Determine the [X, Y] coordinate at the center of the cell enclosing the given text.  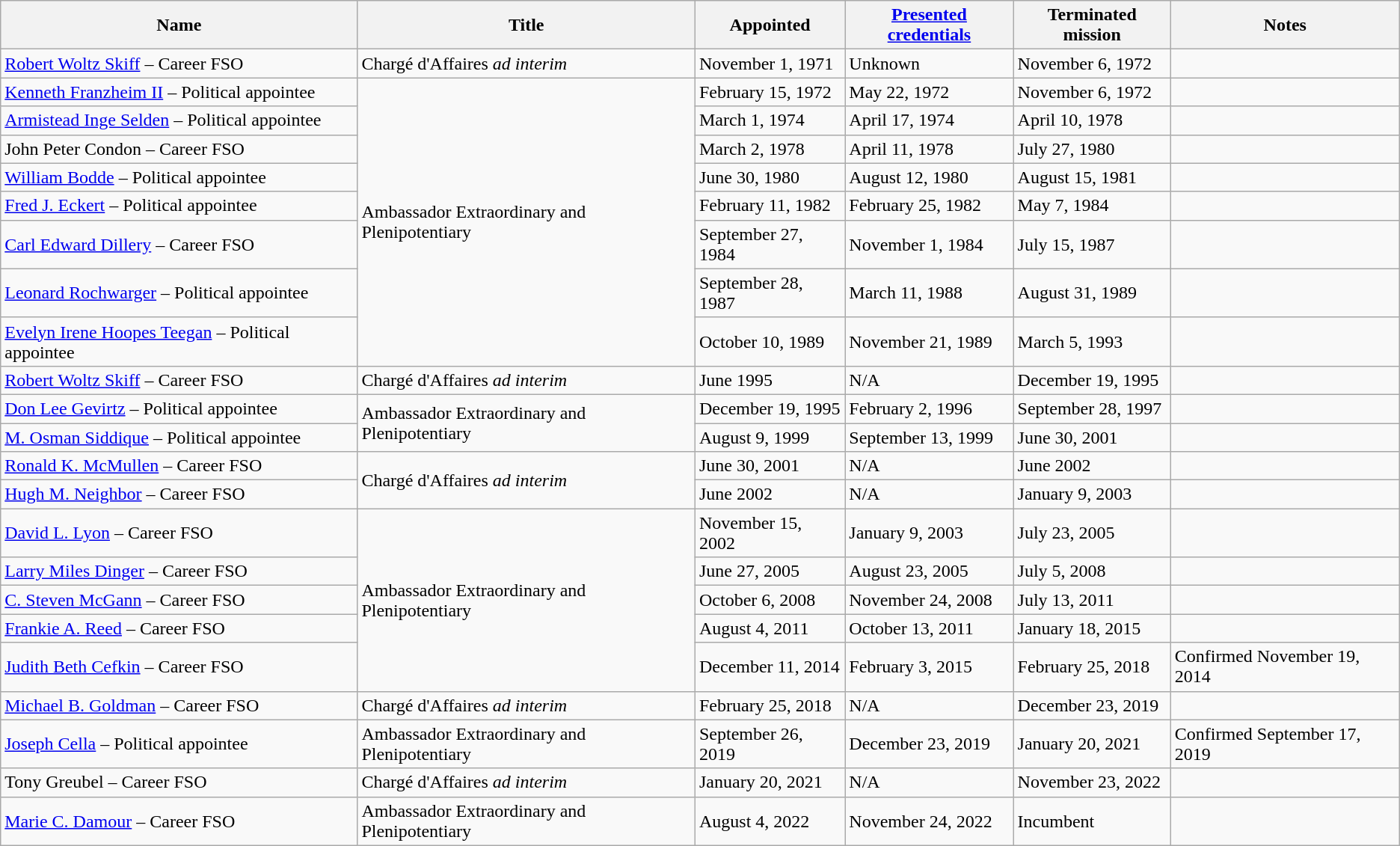
October 10, 1989 [770, 341]
July 15, 1987 [1092, 244]
June 27, 2005 [770, 571]
William Bodde – Political appointee [179, 177]
Confirmed November 19, 2014 [1285, 667]
September 28, 1987 [770, 293]
Kenneth Franzheim II – Political appointee [179, 92]
August 15, 1981 [1092, 177]
November 23, 2022 [1092, 782]
Incumbent [1092, 821]
Larry Miles Dinger – Career FSO [179, 571]
Michael B. Goldman – Career FSO [179, 705]
June 1995 [770, 380]
Terminated mission [1092, 25]
Frankie A. Reed – Career FSO [179, 628]
July 23, 2005 [1092, 533]
Tony Greubel – Career FSO [179, 782]
November 24, 2008 [929, 600]
Evelyn Irene Hoopes Teegan – Political appointee [179, 341]
August 12, 1980 [929, 177]
September 26, 2019 [770, 744]
Don Lee Gevirtz – Political appointee [179, 408]
August 4, 2011 [770, 628]
Name [179, 25]
August 9, 1999 [770, 438]
November 24, 2022 [929, 821]
July 13, 2011 [1092, 600]
March 2, 1978 [770, 149]
April 10, 1978 [1092, 120]
Carl Edward Dillery – Career FSO [179, 244]
October 6, 2008 [770, 600]
August 4, 2022 [770, 821]
Judith Beth Cefkin – Career FSO [179, 667]
December 11, 2014 [770, 667]
April 17, 1974 [929, 120]
Ronald K. McMullen – Career FSO [179, 466]
July 27, 1980 [1092, 149]
Notes [1285, 25]
February 15, 1972 [770, 92]
Presented credentials [929, 25]
February 3, 2015 [929, 667]
January 18, 2015 [1092, 628]
May 22, 1972 [929, 92]
Confirmed September 17, 2019 [1285, 744]
April 11, 1978 [929, 149]
September 27, 1984 [770, 244]
Leonard Rochwarger – Political appointee [179, 293]
Hugh M. Neighbor – Career FSO [179, 494]
Unknown [929, 64]
August 31, 1989 [1092, 293]
September 13, 1999 [929, 438]
Marie C. Damour – Career FSO [179, 821]
May 7, 1984 [1092, 206]
February 2, 1996 [929, 408]
M. Osman Siddique – Political appointee [179, 438]
Armistead Inge Selden – Political appointee [179, 120]
July 5, 2008 [1092, 571]
Appointed [770, 25]
September 28, 1997 [1092, 408]
March 1, 1974 [770, 120]
Title [526, 25]
June 30, 1980 [770, 177]
February 25, 1982 [929, 206]
John Peter Condon – Career FSO [179, 149]
October 13, 2011 [929, 628]
November 1, 1984 [929, 244]
Fred J. Eckert – Political appointee [179, 206]
November 15, 2002 [770, 533]
August 23, 2005 [929, 571]
David L. Lyon – Career FSO [179, 533]
C. Steven McGann – Career FSO [179, 600]
March 5, 1993 [1092, 341]
November 1, 1971 [770, 64]
November 21, 1989 [929, 341]
March 11, 1988 [929, 293]
February 11, 1982 [770, 206]
Joseph Cella – Political appointee [179, 744]
